Identify which cell holds the provided text, then report its [x, y] central coordinate. 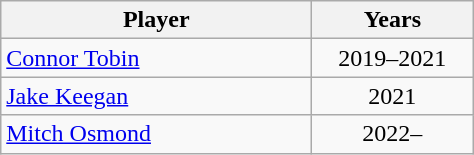
Jake Keegan [156, 96]
Player [156, 20]
2022– [392, 134]
2019–2021 [392, 58]
2021 [392, 96]
Years [392, 20]
Mitch Osmond [156, 134]
Connor Tobin [156, 58]
